Detect which cell encompasses the target text, then output its (X, Y) center coordinate. 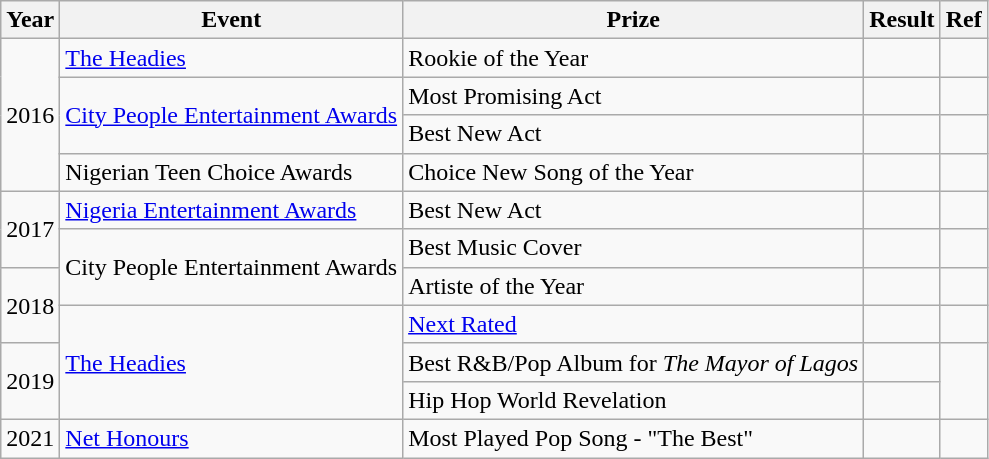
Most Played Pop Song - "The Best" (634, 438)
2019 (30, 381)
2021 (30, 438)
Event (232, 20)
Nigeria Entertainment Awards (232, 210)
Year (30, 20)
Artiste of the Year (634, 286)
Result (902, 20)
Best R&B/Pop Album for The Mayor of Lagos (634, 362)
Rookie of the Year (634, 58)
2016 (30, 115)
2018 (30, 305)
Next Rated (634, 324)
Nigerian Teen Choice Awards (232, 172)
Hip Hop World Revelation (634, 400)
Most Promising Act (634, 96)
Ref (964, 20)
Net Honours (232, 438)
Prize (634, 20)
2017 (30, 229)
Best Music Cover (634, 248)
Choice New Song of the Year (634, 172)
